From the cell containing the given text, extract its center point as (x, y) coordinate. 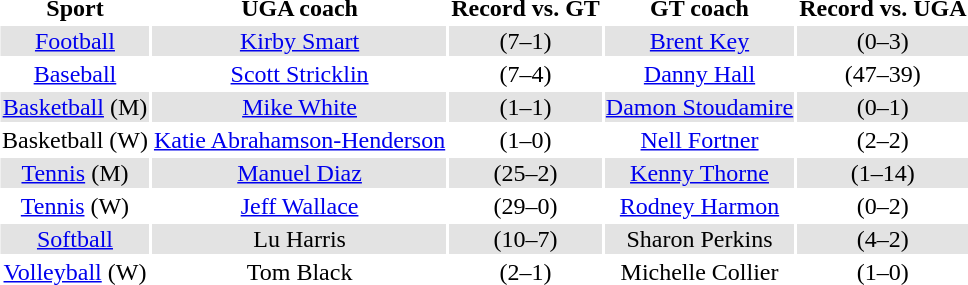
Lu Harris (299, 239)
Basketball (W) (74, 140)
(25–2) (526, 173)
(10–7) (526, 239)
Mike White (299, 107)
(29–0) (526, 206)
(1–14) (883, 173)
(7–1) (526, 41)
Baseball (74, 74)
(2–2) (883, 140)
Rodney Harmon (699, 206)
(0–3) (883, 41)
Nell Fortner (699, 140)
(1–0) (526, 140)
(4–2) (883, 239)
Danny Hall (699, 74)
Brent Key (699, 41)
Jeff Wallace (299, 206)
Softball (74, 239)
(1–1) (526, 107)
(7–4) (526, 74)
Sharon Perkins (699, 239)
Katie Abrahamson-Henderson (299, 140)
Tennis (W) (74, 206)
Damon Stoudamire (699, 107)
Tennis (M) (74, 173)
(0–2) (883, 206)
Football (74, 41)
Basketball (M) (74, 107)
Kenny Thorne (699, 173)
Kirby Smart (299, 41)
(47–39) (883, 74)
Scott Stricklin (299, 74)
Manuel Diaz (299, 173)
(0–1) (883, 107)
